Locate the cell with the specified text and output its (x, y) center coordinate. 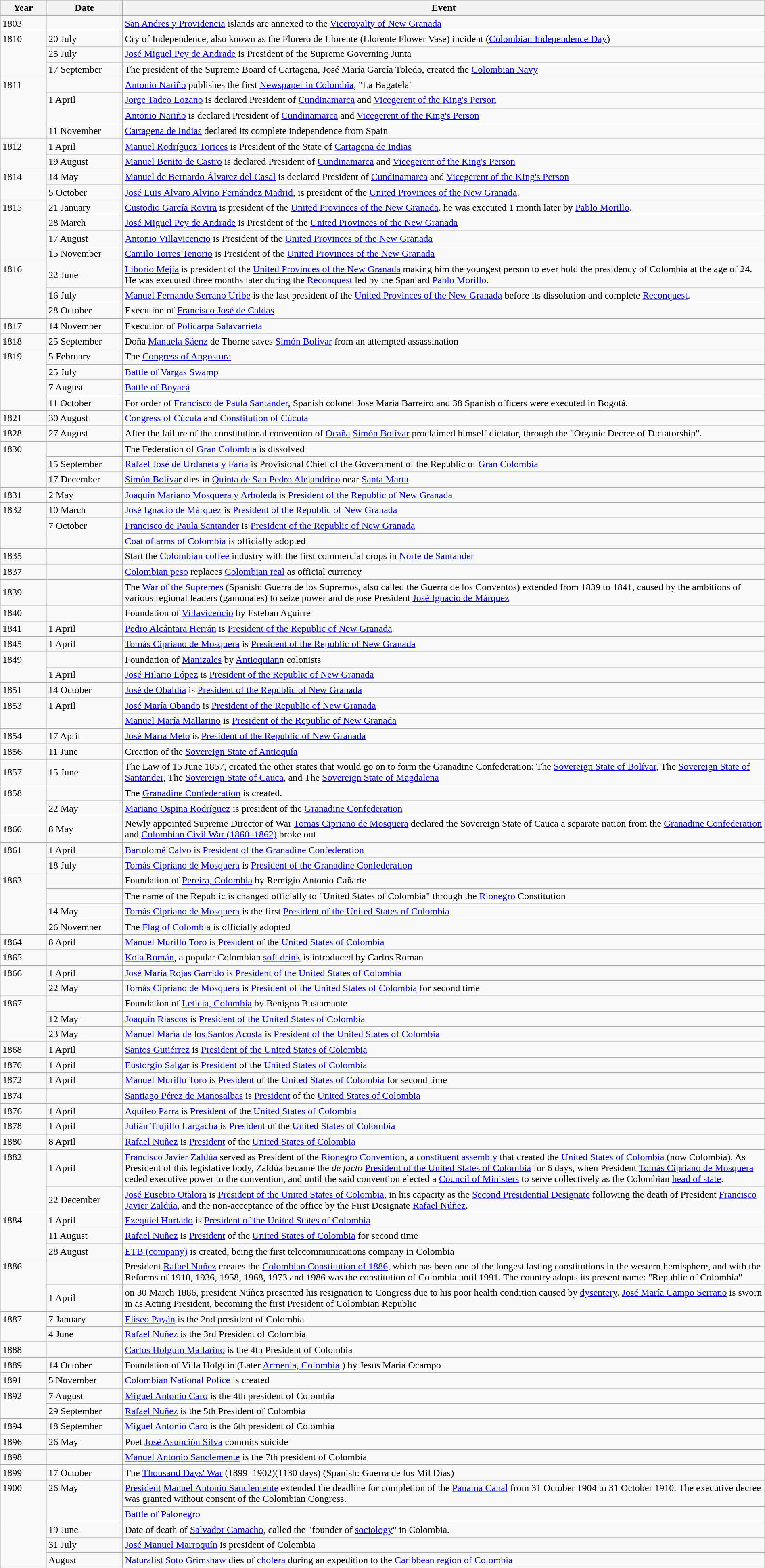
1831 (23, 495)
15 September (84, 464)
14 November (84, 326)
Cry of Independence, also known as the Florero de Llorente (Llorente Flower Vase) incident (Colombian Independence Day) (444, 39)
Tomás Cipriano de Mosquera is President of the Republic of New Granada (444, 644)
Santiago Pérez de Manosalbas is President of the United States of Colombia (444, 1096)
Colombian National Police is created (444, 1380)
1854 (23, 736)
Miguel Antonio Caro is the 4th president of Colombia (444, 1396)
José Hilario López is President of the Republic of New Granada (444, 674)
1819 (23, 380)
Antonio Nariño is declared President of Cundinamarca and Vicegerent of the King's Person (444, 115)
Foundation of Leticia, Colombia by Benigno Bustamante (444, 1004)
Date of death of Salvador Camacho, called the "founder of sociology" in Colombia. (444, 1529)
1865 (23, 957)
1872 (23, 1080)
1812 (23, 154)
1867 (23, 1019)
José Miguel Pey de Andrade is President of the United Provinces of the New Granada (444, 223)
1832 (23, 526)
Congress of Cúcuta and Constitution of Cúcuta (444, 418)
2 May (84, 495)
10 March (84, 510)
11 November (84, 131)
1863 (23, 904)
21 January (84, 208)
31 July (84, 1545)
ETB (company) is created, being the first telecommunications company in Colombia (444, 1251)
11 October (84, 403)
1835 (23, 556)
1839 (23, 592)
Miguel Antonio Caro is the 6th president of Colombia (444, 1426)
José María Melo is President of the Republic of New Granada (444, 736)
The Granadine Confederation is created. (444, 793)
1814 (23, 184)
Doña Manuela Sáenz de Thorne saves Simón Bolívar from an attempted assassination (444, 341)
Rafael Nuñez is President of the United States of Colombia for second time (444, 1236)
8 May (84, 829)
José María Obando is President of the Republic of New Granada (444, 706)
1874 (23, 1096)
Eliseo Payán is the 2nd president of Colombia (444, 1319)
1803 (23, 23)
18 September (84, 1426)
1849 (23, 667)
22 June (84, 274)
San Andres y Providencia islands are annexed to the Viceroyalty of New Granada (444, 23)
12 May (84, 1019)
After the failure of the constitutional convention of Ocaña Simón Bolívar proclaimed himself dictator, through the "Organic Decree of Dictatorship". (444, 433)
1896 (23, 1442)
1870 (23, 1065)
7 January (84, 1319)
1811 (23, 108)
Kola Román, a popular Colombian soft drink is introduced by Carlos Roman (444, 957)
Cartagena de Indias declared its complete independence from Spain (444, 131)
5 November (84, 1380)
Coat of arms of Colombia is officially adopted (444, 541)
Tomás Cipriano de Mosquera is the first President of the United States of Colombia (444, 911)
7 October (84, 533)
11 June (84, 752)
18 July (84, 865)
Custodio García Rovira is president of the United Provinces of the New Granada. he was executed 1 month later by Pablo Morillo. (444, 208)
17 October (84, 1472)
José Luis Álvaro Alvino Fernández Madrid, is president of the United Provinces of the New Granada. (444, 192)
Foundation of Manizales by Antioquiann colonists (444, 659)
20 July (84, 39)
1889 (23, 1365)
Foundation of Villavicencio by Esteban Aguirre (444, 613)
Antonio Nariño publishes the first Newspaper in Colombia, "La Bagatela" (444, 85)
28 October (84, 311)
Manuel Antonio Sanclemente is the 7th president of Colombia (444, 1457)
1818 (23, 341)
29 September (84, 1411)
Manuel de Bernardo Álvarez del Casal is declared President of Cundinamarca and Vicegerent of the King's Person (444, 177)
5 February (84, 357)
30 August (84, 418)
Naturalist Soto Grimshaw dies of cholera during an expedition to the Caribbean region of Colombia (444, 1560)
Simón Bolívar dies in Quinta de San Pedro Alejandrino near Santa Marta (444, 480)
August (84, 1560)
1888 (23, 1350)
Tomás Cipriano de Mosquera is President of the Granadine Confederation (444, 865)
1828 (23, 433)
28 March (84, 223)
15 June (84, 772)
1884 (23, 1236)
17 August (84, 238)
Year (23, 8)
Rafael Nuñez is the 5th President of Colombia (444, 1411)
1837 (23, 572)
1898 (23, 1457)
11 August (84, 1236)
Foundation of Villa Holguin (Later Armenia, Colombia ) by Jesus Maria Ocampo (444, 1365)
19 June (84, 1529)
Joaquín Riascos is President of the United States of Colombia (444, 1019)
1858 (23, 801)
Jorge Tadeo Lozano is declared President of Cundinamarca and Vicegerent of the King's Person (444, 100)
José Ignacio de Márquez is President of the Republic of New Granada (444, 510)
27 August (84, 433)
25 September (84, 341)
1864 (23, 942)
For order of Francisco de Paula Santander, Spanish colonel Jose Maria Barreiro and 38 Spanish officers were executed in Bogotá. (444, 403)
Camilo Torres Tenorio is President of the United Provinces of the New Granada (444, 254)
1891 (23, 1380)
1886 (23, 1285)
1810 (23, 54)
Event (444, 8)
1830 (23, 464)
1887 (23, 1327)
José Miguel Pey de Andrade is President of the Supreme Governing Junta (444, 54)
Santos Gutiérrez is President of the United States of Colombia (444, 1050)
1868 (23, 1050)
Execution of Francisco José de Caldas (444, 311)
Foundation of Pereira, Colombia by Remigio Antonio Cañarte (444, 881)
Battle of Palonegro (444, 1514)
Rafael José de Urdaneta y Faría is Provisional Chief of the Government of the Republic of Gran Colombia (444, 464)
1899 (23, 1472)
1845 (23, 644)
Battle of Boyacá (444, 387)
Colombian peso replaces Colombian real as official currency (444, 572)
Pedro Alcántara Herrán is President of the Republic of New Granada (444, 628)
Battle of Vargas Swamp (444, 372)
23 May (84, 1034)
The Congress of Angostura (444, 357)
19 August (84, 161)
Manuel Murillo Toro is President of the United States of Colombia for second time (444, 1080)
1856 (23, 752)
Aquileo Parra is President of the United States of Colombia (444, 1111)
1882 (23, 1181)
Mariano Ospina Rodríguez is president of the Granadine Confederation (444, 808)
José de Obaldía is President of the Republic of New Granada (444, 690)
The name of the Republic is changed officially to "United States of Colombia" through the Rionegro Constitution (444, 896)
17 April (84, 736)
Antonio Villavicencio is President of the United Provinces of the New Granada (444, 238)
Rafael Nuñez is President of the United States of Colombia (444, 1142)
Ezequiel Hurtado is President of the United States of Colombia (444, 1220)
1841 (23, 628)
1900 (23, 1524)
17 December (84, 480)
The Federation of Gran Colombia is dissolved (444, 449)
1860 (23, 829)
22 December (84, 1200)
Eustorgio Salgar is President of the United States of Colombia (444, 1065)
1878 (23, 1126)
Manuel María de los Santos Acosta is President of the United States of Colombia (444, 1034)
16 July (84, 295)
1866 (23, 980)
1840 (23, 613)
1880 (23, 1142)
Carlos Holguín Mallarino is the 4th President of Colombia (444, 1350)
4 June (84, 1334)
Start the Colombian coffee industry with the first commercial crops in Norte de Santander (444, 556)
Joaquín Mariano Mosquera y Arboleda is President of the Republic of New Granada (444, 495)
17 September (84, 69)
26 November (84, 927)
Manuel Murillo Toro is President of the United States of Colombia (444, 942)
1861 (23, 858)
1817 (23, 326)
1892 (23, 1403)
1851 (23, 690)
Julián Trujillo Largacha is President of the United States of Colombia (444, 1126)
15 November (84, 254)
Rafael Nuñez is the 3rd President of Colombia (444, 1334)
Execution of Policarpa Salavarrieta (444, 326)
Manuel Fernando Serrano Uribe is the last president of the United Provinces of the New Granada before its dissolution and complete Reconquest. (444, 295)
Poet José Asunción Silva commits suicide (444, 1442)
Bartolomé Calvo is President of the Granadine Confederation (444, 850)
1821 (23, 418)
Tomás Cipriano de Mosquera is President of the United States of Colombia for second time (444, 988)
Creation of the Sovereign State of Antioquía (444, 752)
1853 (23, 713)
28 August (84, 1251)
José Manuel Marroquín is president of Colombia (444, 1545)
Francisco de Paula Santander is President of the Republic of New Granada (444, 526)
The president of the Supreme Board of Cartagena, José María García Toledo, created the Colombian Navy (444, 69)
Manuel María Mallarino is President of the Republic of New Granada (444, 721)
The Flag of Colombia is officially adopted (444, 927)
1894 (23, 1426)
Manuel Benito de Castro is declared President of Cundinamarca and Vicegerent of the King's Person (444, 161)
1815 (23, 231)
1857 (23, 772)
5 October (84, 192)
1816 (23, 290)
Manuel Rodríguez Torices is President of the State of Cartagena de Indias (444, 146)
The Thousand Days' War (1899–1902)(1130 days) (Spanish: Guerra de los Mil Días) (444, 1472)
Date (84, 8)
1876 (23, 1111)
José María Rojas Garrido is President of the United States of Colombia (444, 973)
